Search for the cell housing the specified text and yield its (X, Y) center coordinate. 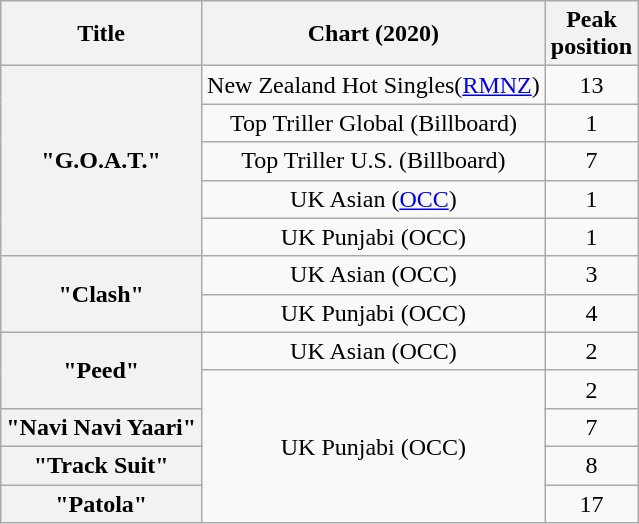
Chart (2020) (374, 34)
Top Triller Global (Billboard) (374, 123)
"Patola" (102, 503)
3 (591, 275)
Peakposition (591, 34)
"Navi Navi Yaari" (102, 427)
"G.O.A.T." (102, 161)
"Peed" (102, 370)
13 (591, 85)
"Clash" (102, 294)
Title (102, 34)
Top Triller U.S. (Billboard) (374, 161)
4 (591, 313)
8 (591, 465)
17 (591, 503)
New Zealand Hot Singles(RMNZ) (374, 85)
"Track Suit" (102, 465)
